Find where the given text appears and provide that cell's center as [X, Y] coordinate. 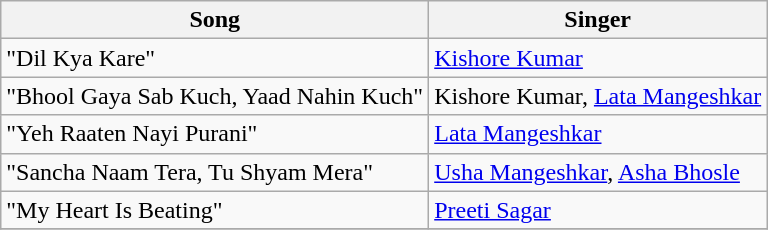
"Dil Kya Kare" [215, 58]
"Yeh Raaten Nayi Purani" [215, 134]
"My Heart Is Beating" [215, 210]
Kishore Kumar [598, 58]
Singer [598, 20]
Usha Mangeshkar, Asha Bhosle [598, 172]
Song [215, 20]
Preeti Sagar [598, 210]
"Bhool Gaya Sab Kuch, Yaad Nahin Kuch" [215, 96]
Kishore Kumar, Lata Mangeshkar [598, 96]
Lata Mangeshkar [598, 134]
"Sancha Naam Tera, Tu Shyam Mera" [215, 172]
